Pinpoint the cell where the given text exists, returning its [X, Y] midpoint coordinate. 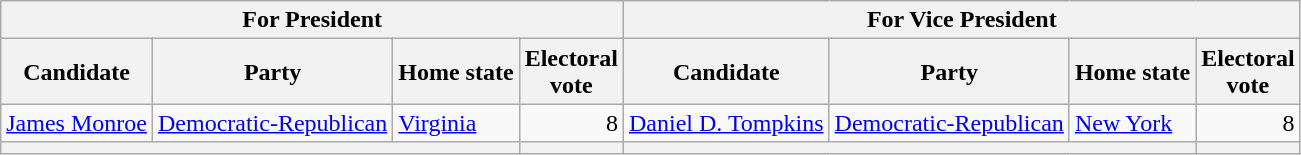
Virginia [456, 123]
Daniel D. Tompkins [726, 123]
James Monroe [77, 123]
New York [1132, 123]
For President [312, 20]
For Vice President [962, 20]
